Output the [x, y] coordinate of the center of the cell containing the given text.  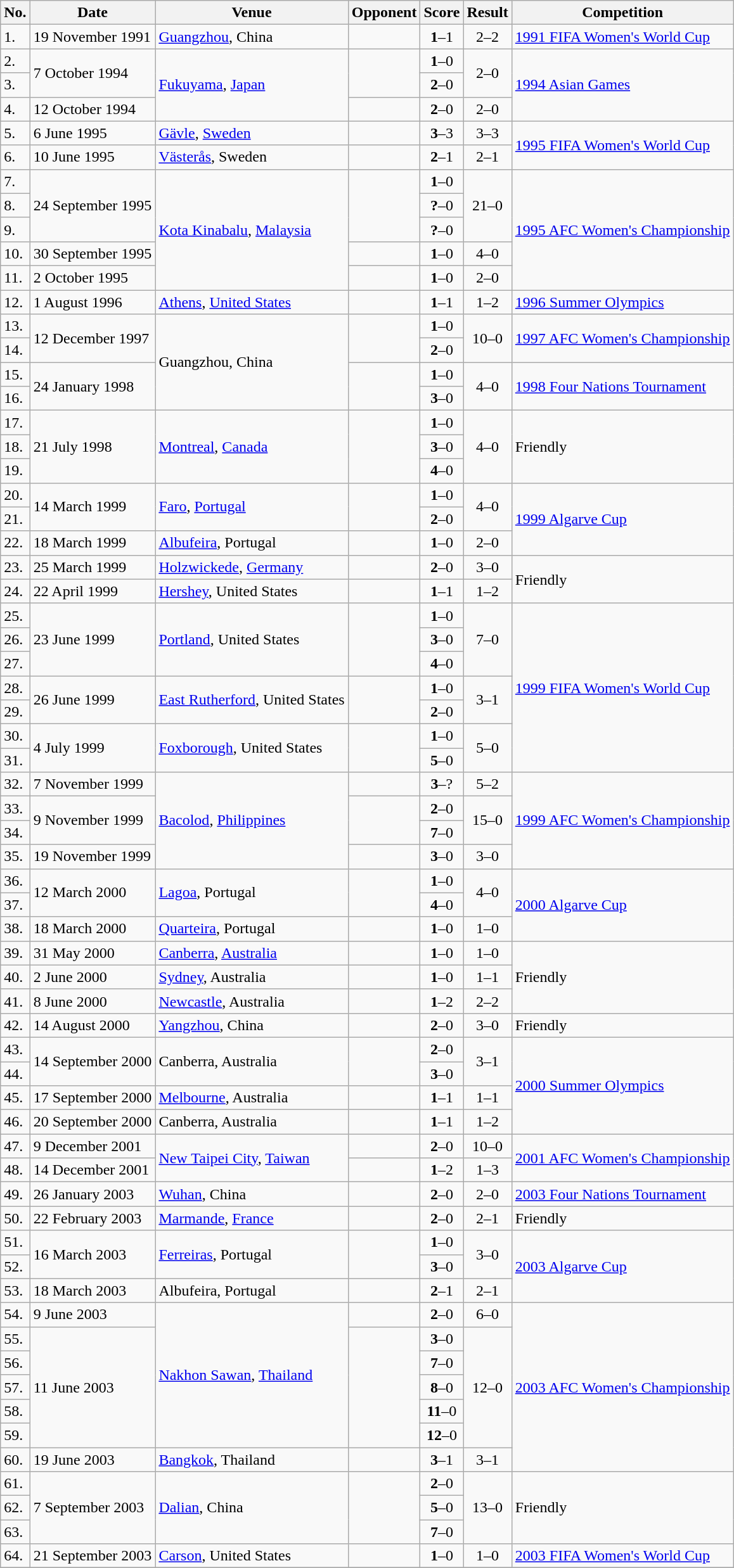
37. [15, 905]
Bacolod, Philippines [252, 820]
1995 AFC Women's Championship [622, 229]
2003 FIFA Women's World Cup [622, 1556]
16 March 2003 [93, 1254]
55. [15, 1339]
Athens, United States [252, 302]
54. [15, 1315]
20. [15, 495]
1991 FIFA Women's World Cup [622, 37]
19. [15, 471]
10 June 1995 [93, 157]
53. [15, 1291]
Bangkok, Thailand [252, 1459]
Quarteira, Portugal [252, 929]
1998 Four Nations Tournament [622, 386]
Carson, United States [252, 1556]
22. [15, 543]
Gävle, Sweden [252, 133]
22 February 2003 [93, 1218]
Date [93, 13]
12 December 1997 [93, 338]
58. [15, 1411]
16. [15, 398]
46. [15, 1122]
48. [15, 1170]
Portland, United States [252, 639]
Melbourne, Australia [252, 1098]
17 September 2000 [93, 1098]
35. [15, 857]
64. [15, 1556]
2001 AFC Women's Championship [622, 1158]
Opponent [384, 13]
28. [15, 687]
3–? [442, 784]
2 June 2000 [93, 977]
1994 Asian Games [622, 85]
Ferreiras, Portugal [252, 1254]
No. [15, 13]
39. [15, 953]
24. [15, 591]
50. [15, 1218]
Competition [622, 13]
21 July 1998 [93, 447]
Nakhon Sawan, Thailand [252, 1375]
18. [15, 447]
18 March 2000 [93, 929]
2. [15, 61]
14 March 1999 [93, 507]
40. [15, 977]
59. [15, 1435]
22 April 1999 [93, 591]
45. [15, 1098]
1–3 [487, 1170]
Lagoa, Portugal [252, 893]
21–0 [487, 205]
Fukuyama, Japan [252, 85]
Sydney, Australia [252, 977]
2003 Algarve Cup [622, 1266]
21 September 2003 [93, 1556]
14 September 2000 [93, 1061]
31 May 2000 [93, 953]
1999 FIFA Women's World Cup [622, 687]
51. [15, 1242]
3. [15, 85]
4. [15, 109]
Holzwickede, Germany [252, 567]
63. [15, 1532]
1 August 1996 [93, 302]
30 September 1995 [93, 253]
25 March 1999 [93, 567]
1999 AFC Women's Championship [622, 820]
27. [15, 663]
41. [15, 1001]
1995 FIFA Women's World Cup [622, 145]
6. [15, 157]
9 June 2003 [93, 1315]
7 September 2003 [93, 1508]
15–0 [487, 820]
34. [15, 832]
2003 Four Nations Tournament [622, 1194]
8–0 [442, 1387]
15. [15, 374]
4 July 1999 [93, 748]
38. [15, 929]
2000 Summer Olympics [622, 1085]
7. [15, 181]
2003 AFC Women's Championship [622, 1387]
2000 Algarve Cup [622, 905]
2 October 1995 [93, 277]
60. [15, 1459]
14 August 2000 [93, 1025]
19 November 1999 [93, 857]
9 December 2001 [93, 1146]
East Rutherford, United States [252, 699]
Dalian, China [252, 1508]
8 June 2000 [93, 1001]
Västerås, Sweden [252, 157]
23. [15, 567]
10. [15, 253]
36. [15, 881]
Faro, Portugal [252, 507]
17. [15, 423]
Score [442, 13]
24 January 1998 [93, 386]
19 June 2003 [93, 1459]
56. [15, 1363]
1997 AFC Women's Championship [622, 338]
29. [15, 712]
19 November 1991 [93, 37]
11. [15, 277]
12 October 1994 [93, 109]
7 October 1994 [93, 73]
13. [15, 326]
11–0 [442, 1411]
23 June 1999 [93, 639]
18 March 2003 [93, 1291]
6–0 [487, 1315]
44. [15, 1074]
26 June 1999 [93, 699]
Venue [252, 13]
Newcastle, Australia [252, 1001]
61. [15, 1484]
21. [15, 519]
Marmande, France [252, 1218]
12. [15, 302]
1996 Summer Olympics [622, 302]
43. [15, 1049]
30. [15, 736]
14. [15, 350]
31. [15, 760]
Kota Kinabalu, Malaysia [252, 229]
26. [15, 639]
42. [15, 1025]
14 December 2001 [93, 1170]
Wuhan, China [252, 1194]
57. [15, 1387]
1. [15, 37]
8. [15, 205]
7 November 1999 [93, 784]
11 June 2003 [93, 1387]
Yangzhou, China [252, 1025]
52. [15, 1266]
18 March 1999 [93, 543]
Hershey, United States [252, 591]
62. [15, 1508]
9. [15, 229]
49. [15, 1194]
6 June 1995 [93, 133]
26 January 2003 [93, 1194]
33. [15, 808]
13–0 [487, 1508]
5–2 [487, 784]
20 September 2000 [93, 1122]
24 September 1995 [93, 205]
12 March 2000 [93, 893]
Result [487, 13]
Montreal, Canada [252, 447]
Foxborough, United States [252, 748]
47. [15, 1146]
32. [15, 784]
5. [15, 133]
1999 Algarve Cup [622, 519]
New Taipei City, Taiwan [252, 1158]
25. [15, 615]
9 November 1999 [93, 820]
